Determine the [x, y] coordinate at the center of the cell enclosing the given text.  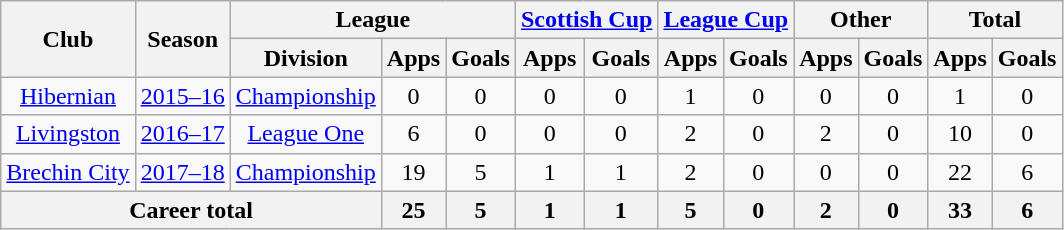
25 [413, 210]
Livingston [68, 134]
Club [68, 39]
Total [995, 20]
League [372, 20]
Scottish Cup [586, 20]
Division [306, 58]
22 [960, 172]
Season [182, 39]
2015–16 [182, 96]
Other [861, 20]
33 [960, 210]
League One [306, 134]
Hibernian [68, 96]
10 [960, 134]
19 [413, 172]
2016–17 [182, 134]
2017–18 [182, 172]
League Cup [726, 20]
Career total [192, 210]
Brechin City [68, 172]
